Detect which cell encompasses the target text, then output its [x, y] center coordinate. 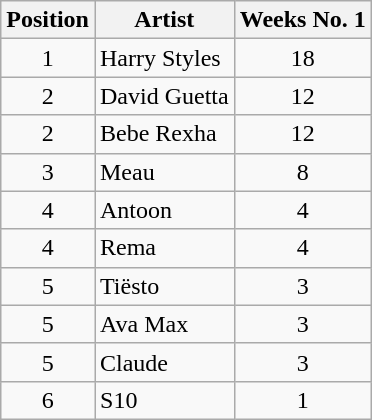
Rema [164, 248]
Tiësto [164, 286]
Claude [164, 362]
8 [302, 172]
Meau [164, 172]
Antoon [164, 210]
Weeks No. 1 [302, 20]
Position [48, 20]
6 [48, 400]
Ava Max [164, 324]
David Guetta [164, 96]
S10 [164, 400]
Harry Styles [164, 58]
Artist [164, 20]
Bebe Rexha [164, 134]
18 [302, 58]
